Provide the (x, y) coordinate of the cell's center where the given text is located.  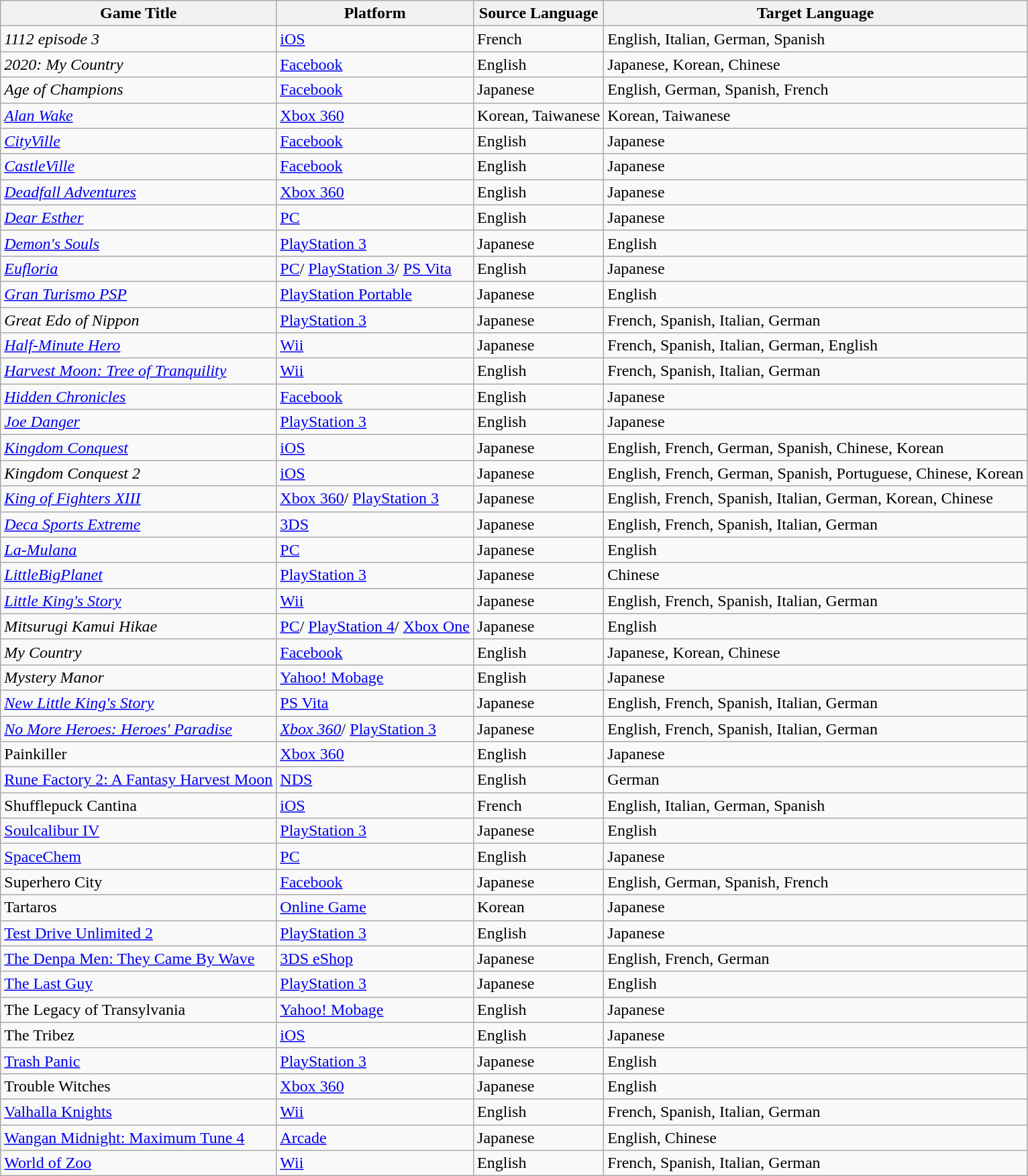
King of Fighters XIII (138, 499)
Half-Minute Hero (138, 346)
Deadfall Adventures (138, 192)
Game Title (138, 13)
The Last Guy (138, 984)
Demon's Souls (138, 243)
Dear Esther (138, 217)
Eufloria (138, 268)
Korean (539, 908)
Test Drive Unlimited 2 (138, 933)
NDS (375, 780)
1112 episode 3 (138, 39)
The Tribez (138, 1035)
Little King's Story (138, 601)
Painkiller (138, 754)
3DS eShop (375, 959)
English, French, Spanish, Italian, German, Korean, Chinese (816, 499)
No More Heroes: Heroes' Paradise (138, 728)
Superhero City (138, 882)
My Country (138, 652)
Joe Danger (138, 422)
Arcade (375, 1138)
Platform (375, 13)
PC/ PlayStation 3/ PS Vita (375, 268)
Hidden Chronicles (138, 397)
Rune Factory 2: A Fantasy Harvest Moon (138, 780)
Trouble Witches (138, 1086)
CastleVille (138, 166)
French, Spanish, Italian, German, English (816, 346)
German (816, 780)
Tartaros (138, 908)
Alan Wake (138, 115)
SpaceChem (138, 856)
Chinese (816, 575)
Deca Sports Extreme (138, 524)
CityVille (138, 141)
The Legacy of Transylvania (138, 1010)
PC/ PlayStation 4/ Xbox One (375, 626)
World of Zoo (138, 1163)
PS Vita (375, 703)
English, Chinese (816, 1138)
Online Game (375, 908)
Valhalla Knights (138, 1112)
Gran Turismo PSP (138, 294)
La-Mulana (138, 550)
Target Language (816, 13)
2020: My Country (138, 64)
Soulcalibur IV (138, 831)
Age of Champions (138, 90)
3DS (375, 524)
Kingdom Conquest 2 (138, 473)
Mystery Manor (138, 677)
LittleBigPlanet (138, 575)
The Denpa Men: They Came By Wave (138, 959)
English, French, German, Spanish, Chinese, Korean (816, 448)
English, French, German (816, 959)
Wangan Midnight: Maximum Tune 4 (138, 1138)
Kingdom Conquest (138, 448)
English, French, German, Spanish, Portuguese, Chinese, Korean (816, 473)
Great Edo of Nippon (138, 320)
Trash Panic (138, 1061)
Mitsurugi Kamui Hikae (138, 626)
Shufflepuck Cantina (138, 805)
PlayStation Portable (375, 294)
Source Language (539, 13)
Harvest Moon: Tree of Tranquility (138, 371)
New Little King's Story (138, 703)
